Search for the cell housing the specified text and yield its (x, y) center coordinate. 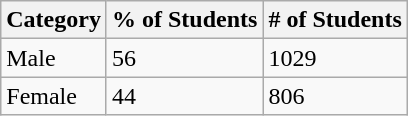
1029 (335, 58)
56 (184, 58)
44 (184, 96)
Male (54, 58)
Category (54, 20)
806 (335, 96)
% of Students (184, 20)
Female (54, 96)
# of Students (335, 20)
